Identify which cell holds the provided text, then report its [X, Y] central coordinate. 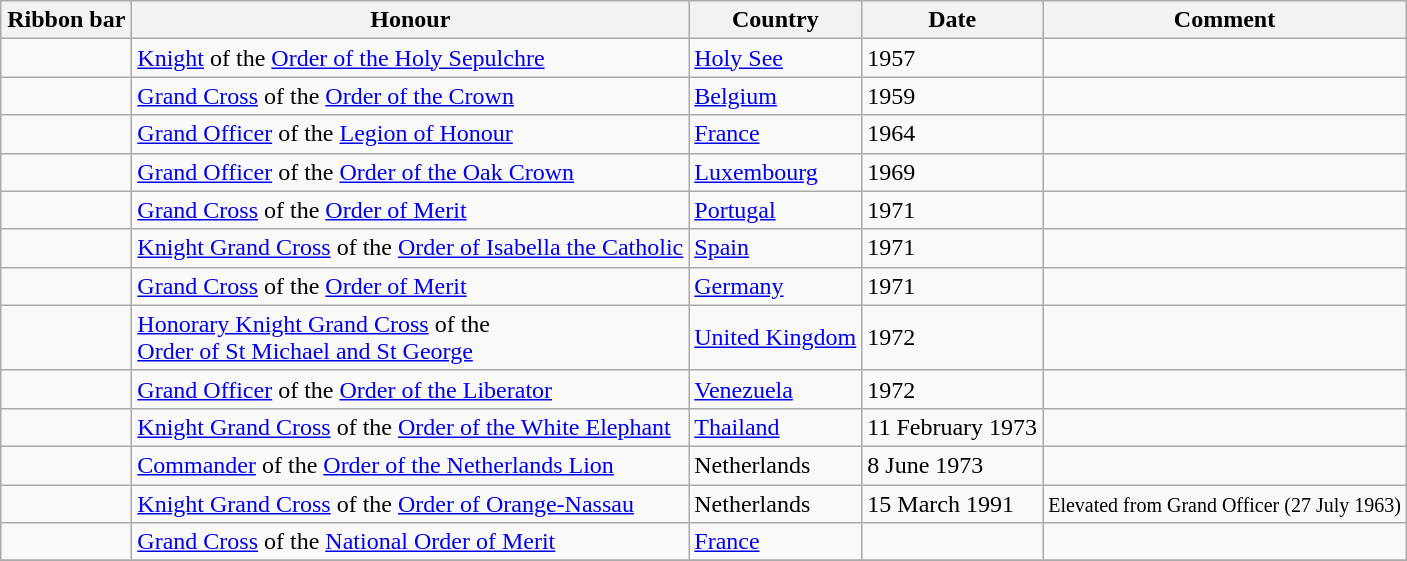
Germany [776, 286]
Honorary Knight Grand Cross of the Order of St Michael and St George [410, 338]
8 June 1973 [952, 465]
Comment [1225, 20]
Spain [776, 248]
Commander of the Order of the Netherlands Lion [410, 465]
Thailand [776, 427]
Grand Cross of the Order of the Crown [410, 96]
Grand Officer of the Order of the Liberator [410, 389]
Venezuela [776, 389]
11 February 1973 [952, 427]
Knight of the Order of the Holy Sepulchre [410, 58]
United Kingdom [776, 338]
Ribbon bar [66, 20]
Date [952, 20]
Knight Grand Cross of the Order of the White Elephant [410, 427]
Portugal [776, 210]
Knight Grand Cross of the Order of Orange-Nassau [410, 503]
Honour [410, 20]
1964 [952, 134]
Holy See [776, 58]
Elevated from Grand Officer (27 July 1963) [1225, 503]
Grand Officer of the Legion of Honour [410, 134]
Country [776, 20]
1957 [952, 58]
Luxembourg [776, 172]
1959 [952, 96]
1969 [952, 172]
Grand Cross of the National Order of Merit [410, 542]
Belgium [776, 96]
Knight Grand Cross of the Order of Isabella the Catholic [410, 248]
15 March 1991 [952, 503]
Grand Officer of the Order of the Oak Crown [410, 172]
